Find where the given text appears and provide that cell's center as (x, y) coordinate. 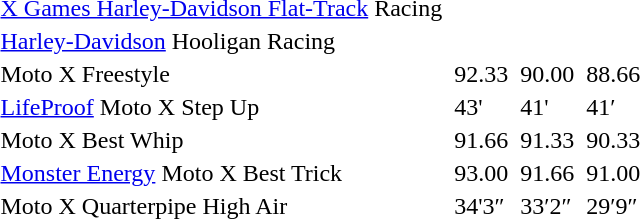
91.33 (548, 140)
43' (482, 107)
93.00 (482, 173)
92.33 (482, 74)
90.00 (548, 74)
41' (548, 107)
